From the cell containing the given text, extract its center point as (x, y) coordinate. 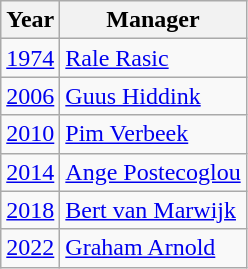
2010 (30, 134)
Guus Hiddink (153, 96)
Pim Verbeek (153, 134)
Rale Rasic (153, 58)
2014 (30, 172)
Manager (153, 20)
1974 (30, 58)
2006 (30, 96)
Ange Postecoglou (153, 172)
Bert van Marwijk (153, 210)
Year (30, 20)
2022 (30, 248)
Graham Arnold (153, 248)
2018 (30, 210)
